From the cell containing the given text, extract its center point as (x, y) coordinate. 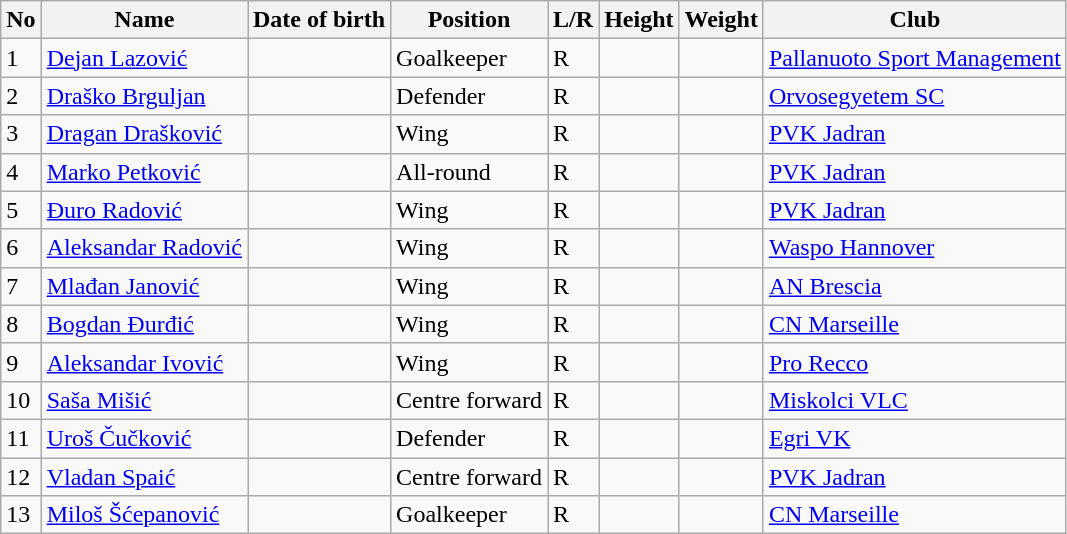
Aleksandar Radović (144, 248)
11 (21, 438)
No (21, 20)
10 (21, 400)
L/R (574, 20)
Dejan Lazović (144, 58)
Aleksandar Ivović (144, 362)
9 (21, 362)
Date of birth (320, 20)
Pro Recco (914, 362)
Weight (721, 20)
Miloš Šćepanović (144, 515)
Đuro Radović (144, 210)
Dragan Drašković (144, 134)
Egri VK (914, 438)
Bogdan Đurđić (144, 324)
Miskolci VLC (914, 400)
Pallanuoto Sport Management (914, 58)
Club (914, 20)
8 (21, 324)
Name (144, 20)
Marko Petković (144, 172)
Height (639, 20)
Uroš Čučković (144, 438)
All-round (470, 172)
13 (21, 515)
Vladan Spaić (144, 477)
AN Brescia (914, 286)
Draško Brguljan (144, 96)
Saša Mišić (144, 400)
2 (21, 96)
Orvosegyetem SC (914, 96)
7 (21, 286)
5 (21, 210)
Waspo Hannover (914, 248)
Position (470, 20)
12 (21, 477)
1 (21, 58)
6 (21, 248)
4 (21, 172)
Mlađan Janović (144, 286)
3 (21, 134)
